Output the [X, Y] coordinate of the center of the cell containing the given text.  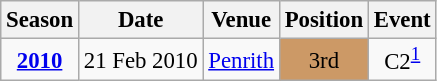
Date [140, 20]
Event [402, 20]
21 Feb 2010 [140, 60]
3rd [324, 60]
C21 [402, 60]
Position [324, 20]
Venue [241, 20]
Penrith [241, 60]
2010 [40, 60]
Season [40, 20]
